Locate the cell with the specified text and output its (x, y) center coordinate. 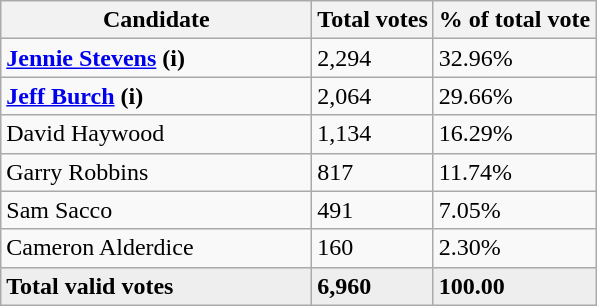
Garry Robbins (156, 172)
100.00 (514, 286)
Cameron Alderdice (156, 248)
% of total vote (514, 20)
7.05% (514, 210)
2,064 (373, 96)
David Haywood (156, 134)
32.96% (514, 58)
2.30% (514, 248)
11.74% (514, 172)
Jennie Stevens (i) (156, 58)
Candidate (156, 20)
Jeff Burch (i) (156, 96)
Total valid votes (156, 286)
16.29% (514, 134)
817 (373, 172)
Total votes (373, 20)
1,134 (373, 134)
2,294 (373, 58)
Sam Sacco (156, 210)
491 (373, 210)
29.66% (514, 96)
6,960 (373, 286)
160 (373, 248)
